Identify which cell holds the provided text, then report its [X, Y] central coordinate. 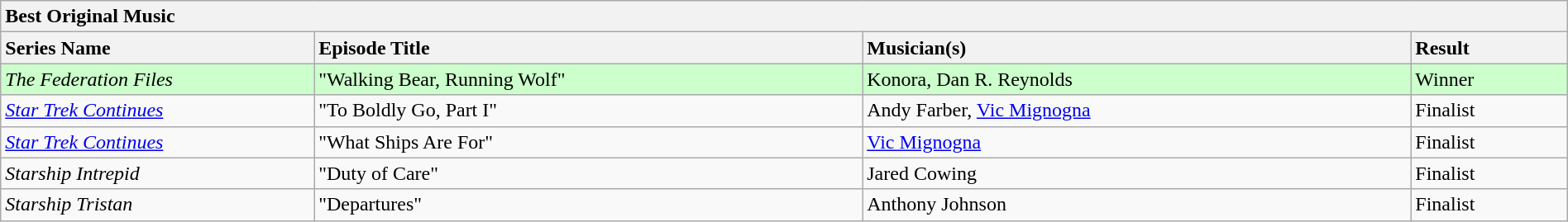
Winner [1489, 79]
Series Name [157, 48]
Konora, Dan R. Reynolds [1136, 79]
Musician(s) [1136, 48]
Episode Title [589, 48]
"Duty of Care" [589, 173]
Anthony Johnson [1136, 205]
Result [1489, 48]
The Federation Files [157, 79]
Best Original Music [784, 17]
"To Boldly Go, Part I" [589, 111]
Vic Mignogna [1136, 142]
"Departures" [589, 205]
"What Ships Are For" [589, 142]
Starship Intrepid [157, 173]
Jared Cowing [1136, 173]
Starship Tristan [157, 205]
Andy Farber, Vic Mignogna [1136, 111]
"Walking Bear, Running Wolf" [589, 79]
